Determine the [x, y] coordinate at the center of the cell enclosing the given text.  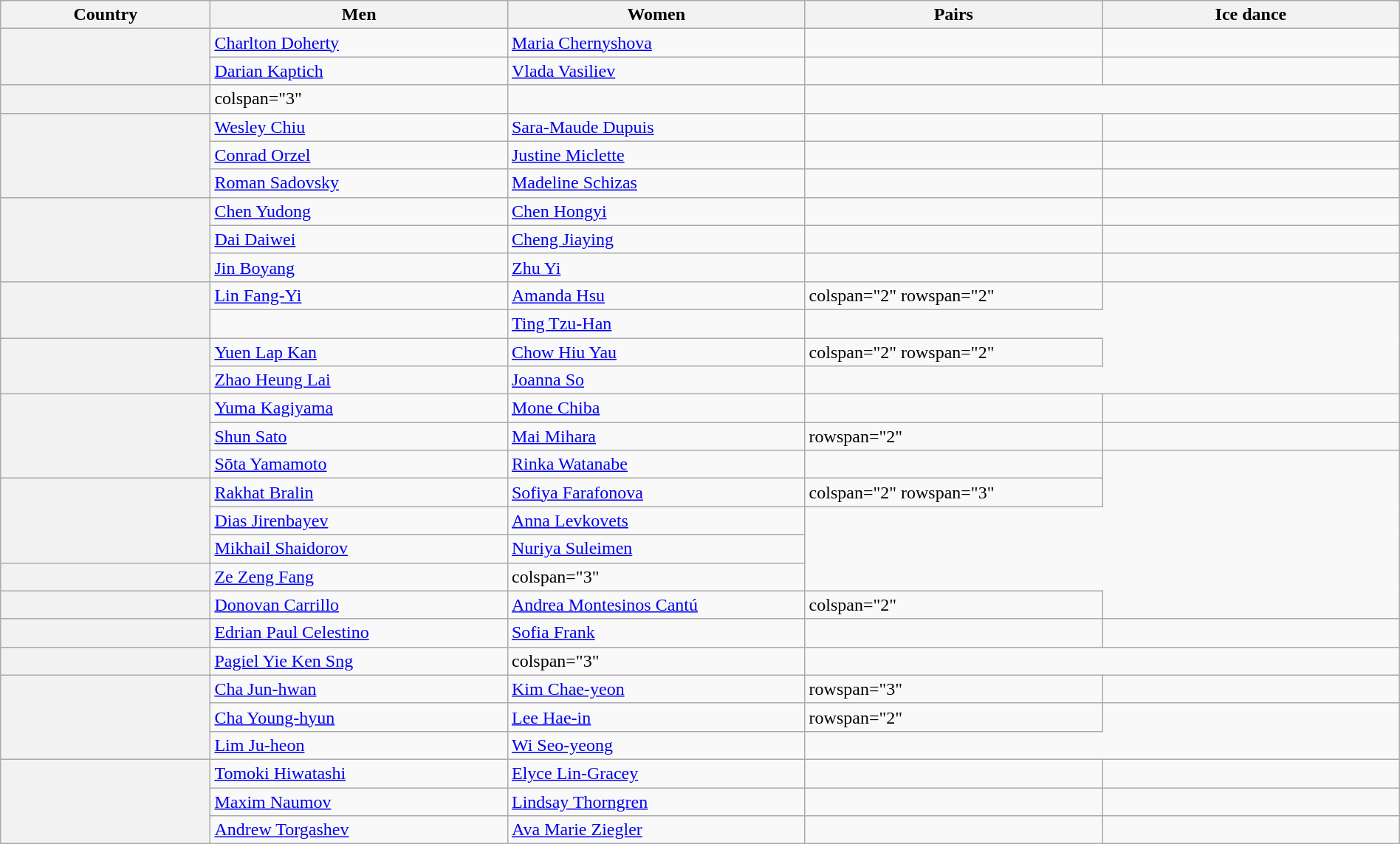
Chow Hiu Yau [656, 352]
Cha Jun-hwan [359, 689]
Zhu Yi [656, 267]
Country [106, 15]
Ice dance [1251, 15]
Conrad Orzel [359, 155]
Mai Mihara [656, 436]
Edrian Paul Celestino [359, 633]
Justine Miclette [656, 155]
Amanda Hsu [656, 295]
Dai Daiwei [359, 239]
Roman Sadovsky [359, 183]
Darian Kaptich [359, 71]
Nuriya Suleimen [656, 549]
Madeline Schizas [656, 183]
Mone Chiba [656, 408]
Zhao Heung Lai [359, 380]
Yuen Lap Kan [359, 352]
Maxim Naumov [359, 801]
Ting Tzu-Han [656, 323]
rowspan="3" [954, 689]
colspan="2" [954, 605]
Chen Yudong [359, 211]
Wi Seo-yeong [656, 745]
Mikhail Shaidorov [359, 549]
Shun Sato [359, 436]
Lim Ju-heon [359, 745]
Rinka Watanabe [656, 464]
Sofiya Farafonova [656, 493]
Pagiel Yie Ken Sng [359, 661]
Maria Chernyshova [656, 43]
Lindsay Thorngren [656, 801]
Cheng Jiaying [656, 239]
Andrea Montesinos Cantú [656, 605]
Sara-Maude Dupuis [656, 127]
Lee Hae-in [656, 717]
Wesley Chiu [359, 127]
Men [359, 15]
Pairs [954, 15]
Rakhat Bralin [359, 493]
Donovan Carrillo [359, 605]
Tomoki Hiwatashi [359, 773]
Sofia Frank [656, 633]
Sōta Yamamoto [359, 464]
Women [656, 15]
Cha Young-hyun [359, 717]
Andrew Torgashev [359, 830]
Charlton Doherty [359, 43]
Vlada Vasiliev [656, 71]
Joanna So [656, 380]
Elyce Lin-Gracey [656, 773]
Lin Fang-Yi [359, 295]
Yuma Kagiyama [359, 408]
Jin Boyang [359, 267]
Ava Marie Ziegler [656, 830]
Anna Levkovets [656, 521]
Ze Zeng Fang [359, 577]
Kim Chae-yeon [656, 689]
Dias Jirenbayev [359, 521]
Chen Hongyi [656, 211]
colspan="2" rowspan="3" [954, 493]
